Extract the (X, Y) coordinate from the center of the cell holding the provided text.  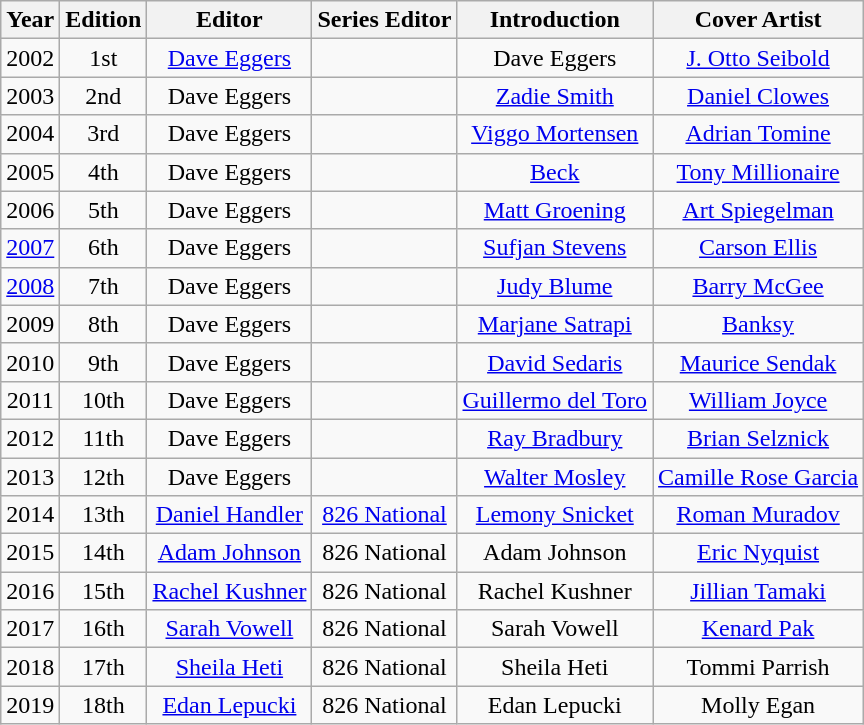
Introduction (555, 20)
8th (104, 324)
5th (104, 210)
2016 (30, 591)
2005 (30, 172)
14th (104, 553)
3rd (104, 134)
Matt Groening (555, 210)
Carson Ellis (758, 248)
2004 (30, 134)
15th (104, 591)
2008 (30, 286)
Lemony Snicket (555, 515)
Viggo Mortensen (555, 134)
17th (104, 667)
Maurice Sendak (758, 362)
Editor (230, 20)
William Joyce (758, 400)
Marjane Satrapi (555, 324)
6th (104, 248)
Adrian Tomine (758, 134)
16th (104, 629)
9th (104, 362)
Edition (104, 20)
Eric Nyquist (758, 553)
2019 (30, 705)
2002 (30, 58)
Jillian Tamaki (758, 591)
Molly Egan (758, 705)
Cover Artist (758, 20)
Judy Blume (555, 286)
Tommi Parrish (758, 667)
7th (104, 286)
Sufjan Stevens (555, 248)
2013 (30, 477)
2018 (30, 667)
2014 (30, 515)
2011 (30, 400)
Walter Mosley (555, 477)
Ray Bradbury (555, 438)
4th (104, 172)
Guillermo del Toro (555, 400)
Beck (555, 172)
David Sedaris (555, 362)
2nd (104, 96)
12th (104, 477)
Brian Selznick (758, 438)
Zadie Smith (555, 96)
Tony Millionaire (758, 172)
2009 (30, 324)
1st (104, 58)
Kenard Pak (758, 629)
2015 (30, 553)
Camille Rose Garcia (758, 477)
Daniel Handler (230, 515)
Banksy (758, 324)
Series Editor (384, 20)
10th (104, 400)
13th (104, 515)
Art Spiegelman (758, 210)
Year (30, 20)
2003 (30, 96)
2017 (30, 629)
J. Otto Seibold (758, 58)
Roman Muradov (758, 515)
2010 (30, 362)
11th (104, 438)
Daniel Clowes (758, 96)
2012 (30, 438)
2007 (30, 248)
2006 (30, 210)
Barry McGee (758, 286)
18th (104, 705)
